Detect which cell encompasses the target text, then output its (X, Y) center coordinate. 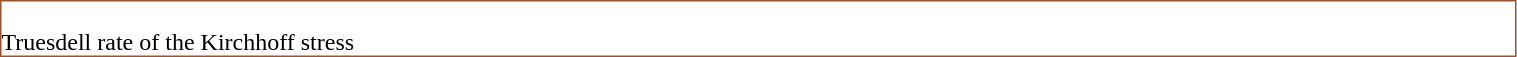
Truesdell rate of the Kirchhoff stress (758, 28)
